Detect which cell encompasses the target text, then output its (x, y) center coordinate. 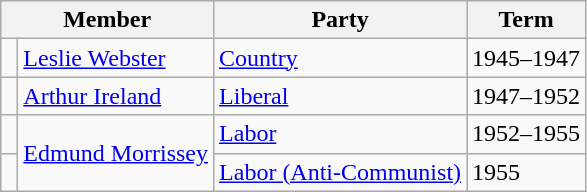
Party (340, 20)
Leslie Webster (116, 58)
Country (340, 58)
Labor (Anti-Communist) (340, 172)
1945–1947 (526, 58)
Labor (340, 134)
Liberal (340, 96)
1947–1952 (526, 96)
Edmund Morrissey (116, 153)
1952–1955 (526, 134)
1955 (526, 172)
Arthur Ireland (116, 96)
Member (108, 20)
Term (526, 20)
